Return [X, Y] of the center of cell containing provided text 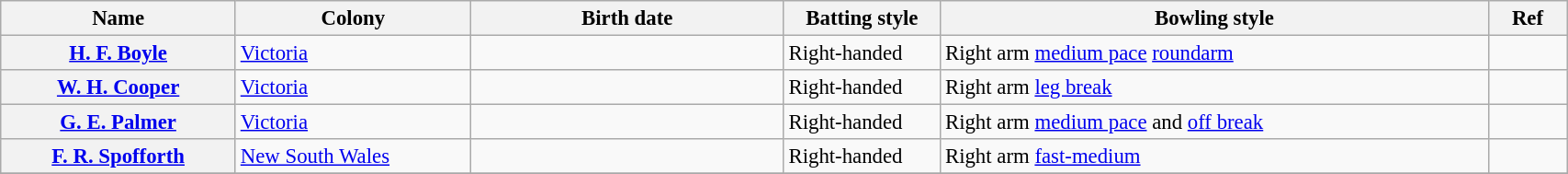
Name [118, 18]
Right arm medium pace roundarm [1214, 53]
Right arm leg break [1214, 87]
G. E. Palmer [118, 122]
H. F. Boyle [118, 53]
F. R. Spofforth [118, 157]
Right arm medium pace and off break [1214, 122]
New South Wales [353, 157]
Batting style [862, 18]
Birth date [626, 18]
Right arm fast-medium [1214, 157]
Ref [1527, 18]
W. H. Cooper [118, 87]
Colony [353, 18]
Bowling style [1214, 18]
